Find where the given text appears and provide that cell's center as (X, Y) coordinate. 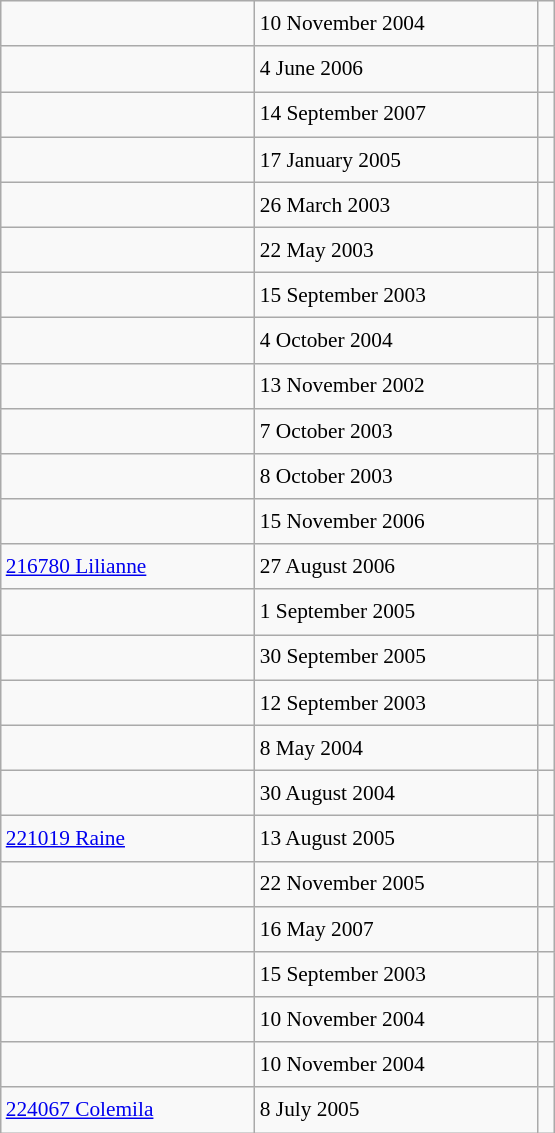
4 October 2004 (397, 340)
216780 Lilianne (128, 566)
22 November 2005 (397, 884)
30 August 2004 (397, 792)
26 March 2003 (397, 204)
224067 Colemila (128, 1110)
7 October 2003 (397, 430)
15 November 2006 (397, 522)
17 January 2005 (397, 160)
12 September 2003 (397, 702)
8 July 2005 (397, 1110)
221019 Raine (128, 838)
13 November 2002 (397, 386)
30 September 2005 (397, 658)
8 October 2003 (397, 476)
14 September 2007 (397, 114)
4 June 2006 (397, 68)
27 August 2006 (397, 566)
16 May 2007 (397, 928)
22 May 2003 (397, 250)
13 August 2005 (397, 838)
8 May 2004 (397, 748)
1 September 2005 (397, 612)
